Determine the (X, Y) coordinate at the center of the cell enclosing the given text.  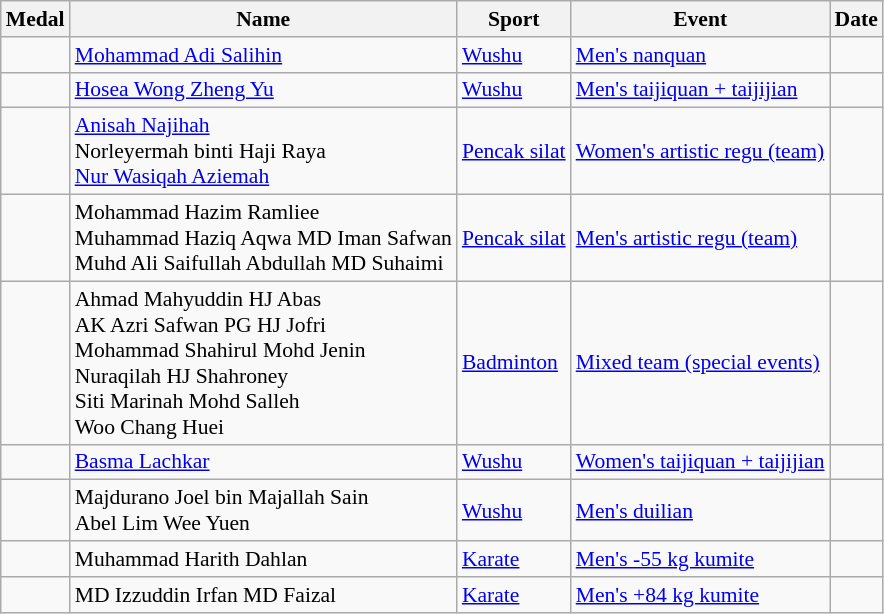
Men's duilian (700, 510)
Men's nanquan (700, 55)
Sport (514, 19)
Ahmad Mahyuddin HJ AbasAK Azri Safwan PG HJ JofriMohammad Shahirul Mohd JeninNuraqilah HJ ShahroneySiti Marinah Mohd SallehWoo Chang Huei (264, 362)
Majdurano Joel bin Majallah SainAbel Lim Wee Yuen (264, 510)
Anisah NajihahNorleyermah binti Haji RayaNur Wasiqah Aziemah (264, 152)
Name (264, 19)
Men's +84 kg kumite (700, 595)
Medal (36, 19)
MD Izzuddin Irfan MD Faizal (264, 595)
Mixed team (special events) (700, 362)
Event (700, 19)
Women's taijiquan + taijijian (700, 462)
Muhammad Harith Dahlan (264, 559)
Hosea Wong Zheng Yu (264, 90)
Date (856, 19)
Men's -55 kg kumite (700, 559)
Women's artistic regu (team) (700, 152)
Mohammad Hazim RamlieeMuhammad Haziq Aqwa MD Iman SafwanMuhd Ali Saifullah Abdullah MD Suhaimi (264, 238)
Men's taijiquan + taijijian (700, 90)
Mohammad Adi Salihin (264, 55)
Badminton (514, 362)
Basma Lachkar (264, 462)
Men's artistic regu (team) (700, 238)
